Locate the cell with the specified text and output its [X, Y] center coordinate. 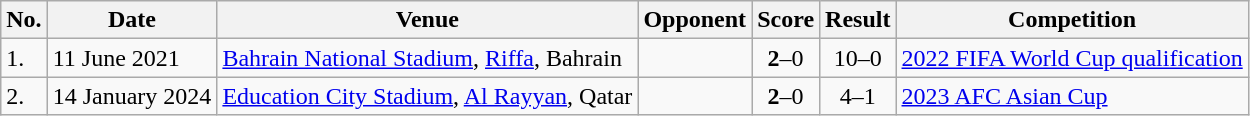
Score [786, 20]
2022 FIFA World Cup qualification [1072, 58]
No. [24, 20]
2. [24, 96]
14 January 2024 [132, 96]
2023 AFC Asian Cup [1072, 96]
Competition [1072, 20]
Venue [428, 20]
11 June 2021 [132, 58]
Date [132, 20]
Bahrain National Stadium, Riffa, Bahrain [428, 58]
Education City Stadium, Al Rayyan, Qatar [428, 96]
10–0 [858, 58]
Result [858, 20]
Opponent [695, 20]
4–1 [858, 96]
1. [24, 58]
